Return (X, Y) of the center of cell containing provided text 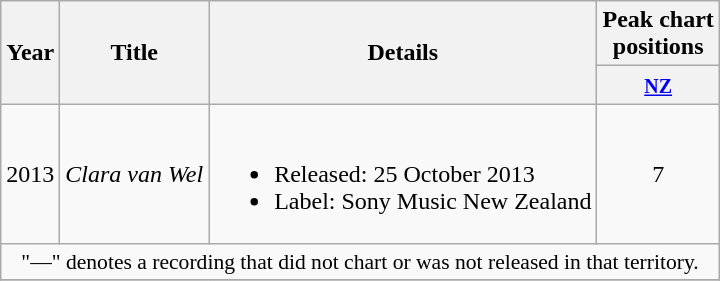
Peak chartpositions (658, 34)
Clara van Wel (134, 174)
"—" denotes a recording that did not chart or was not released in that territory. (360, 262)
Released: 25 October 2013Label: Sony Music New Zealand (403, 174)
Title (134, 52)
Details (403, 52)
NZ (658, 85)
7 (658, 174)
Year (30, 52)
2013 (30, 174)
